Return (x, y) of the center of cell containing provided text 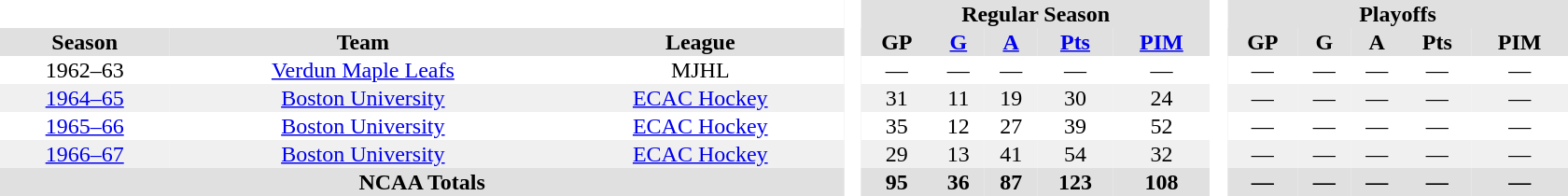
Team (362, 42)
24 (1162, 98)
30 (1075, 98)
MJHL (700, 70)
87 (1011, 182)
35 (897, 126)
NCAA Totals (422, 182)
39 (1075, 126)
League (700, 42)
95 (897, 182)
Playoffs (1398, 14)
1966–67 (84, 154)
108 (1162, 182)
123 (1075, 182)
Regular Season (1036, 14)
32 (1162, 154)
27 (1011, 126)
11 (959, 98)
36 (959, 182)
19 (1011, 98)
Season (84, 42)
31 (897, 98)
41 (1011, 154)
29 (897, 154)
1965–66 (84, 126)
13 (959, 154)
54 (1075, 154)
1962–63 (84, 70)
Verdun Maple Leafs (362, 70)
12 (959, 126)
52 (1162, 126)
1964–65 (84, 98)
